Extract the [x, y] coordinate from the center of the cell holding the provided text.  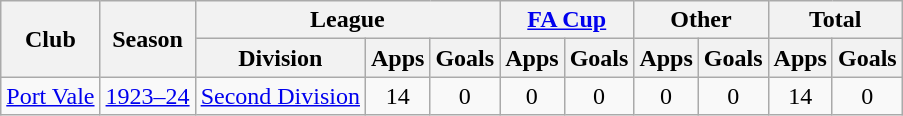
Season [148, 39]
Second Division [280, 96]
Port Vale [50, 96]
Division [280, 58]
Other [701, 20]
1923–24 [148, 96]
Club [50, 39]
League [348, 20]
Total [835, 20]
FA Cup [567, 20]
